Locate the cell with the specified text and output its [x, y] center coordinate. 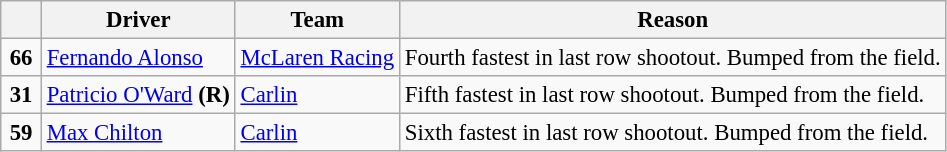
McLaren Racing [317, 58]
Max Chilton [138, 133]
Fifth fastest in last row shootout. Bumped from the field. [672, 95]
Sixth fastest in last row shootout. Bumped from the field. [672, 133]
Fernando Alonso [138, 58]
Fourth fastest in last row shootout. Bumped from the field. [672, 58]
Driver [138, 20]
66 [22, 58]
Patricio O'Ward (R) [138, 95]
Reason [672, 20]
31 [22, 95]
Team [317, 20]
59 [22, 133]
